Return the [X, Y] coordinate for the center point of the cell that contains the specified text.  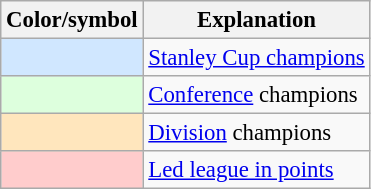
Explanation [256, 20]
Division champions [256, 133]
Color/symbol [72, 20]
Led league in points [256, 170]
Conference champions [256, 95]
Stanley Cup champions [256, 58]
